Determine the (x, y) coordinate at the center of the cell enclosing the given text.  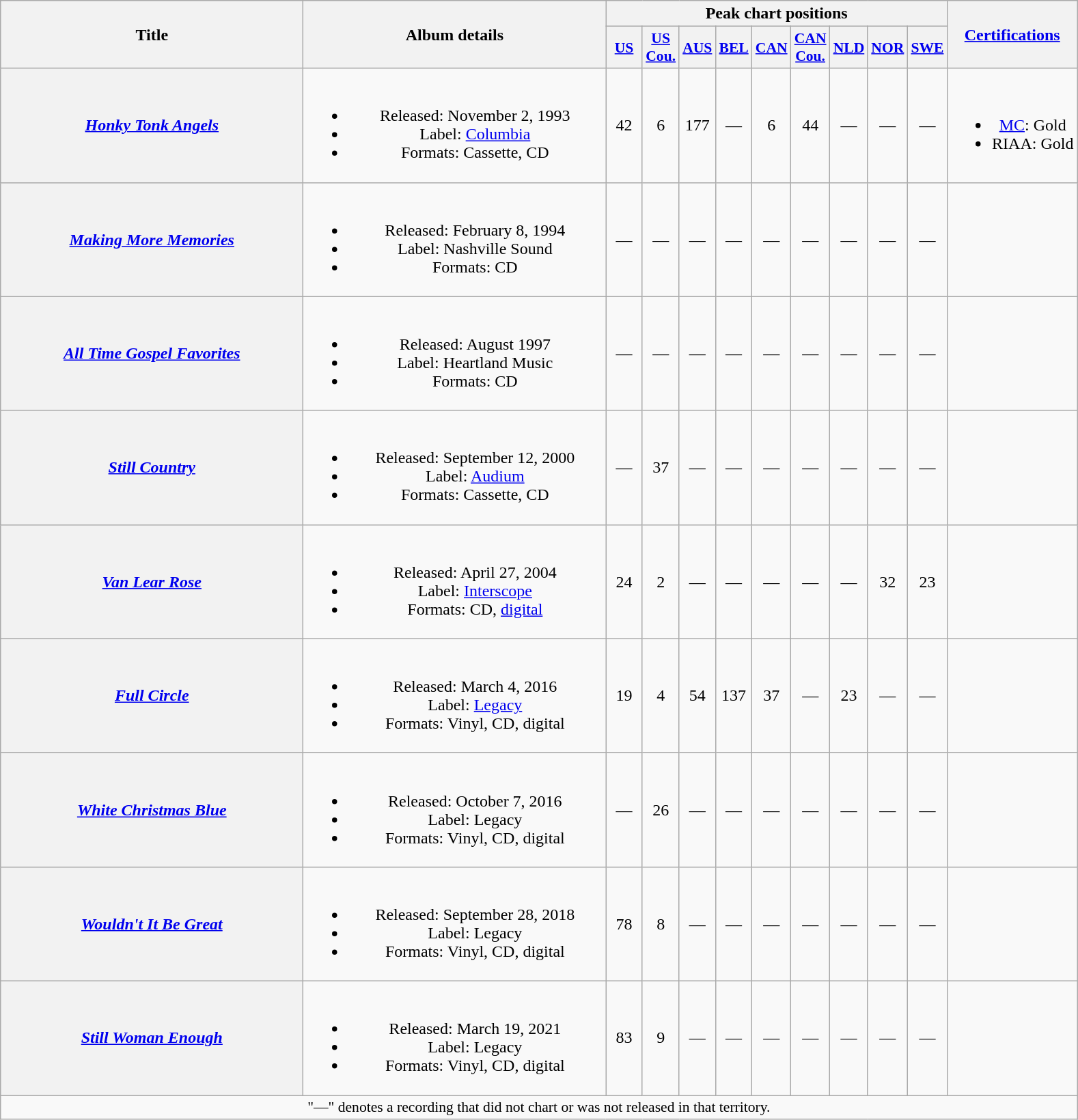
Title (152, 34)
MC: GoldRIAA: Gold (1012, 126)
32 (887, 582)
8 (661, 923)
Released: February 8, 1994Label: Nashville SoundFormats: CD (455, 239)
Released: September 28, 2018Label: LegacyFormats: Vinyl, CD, digital (455, 923)
137 (734, 695)
NLD (849, 48)
83 (624, 1038)
CANCou. (810, 48)
US (624, 48)
Album details (455, 34)
Full Circle (152, 695)
78 (624, 923)
Released: September 12, 2000Label: AudiumFormats: Cassette, CD (455, 467)
19 (624, 695)
Released: October 7, 2016Label: LegacyFormats: Vinyl, CD, digital (455, 810)
Still Country (152, 467)
44 (810, 126)
Certifications (1012, 34)
Still Woman Enough (152, 1038)
54 (697, 695)
White Christmas Blue (152, 810)
BEL (734, 48)
24 (624, 582)
CAN (772, 48)
Honky Tonk Angels (152, 126)
Released: March 19, 2021Label: LegacyFormats: Vinyl, CD, digital (455, 1038)
Wouldn't It Be Great (152, 923)
Released: April 27, 2004Label: InterscopeFormats: CD, digital (455, 582)
All Time Gospel Favorites (152, 354)
Peak chart positions (777, 14)
4 (661, 695)
Released: August 1997Label: Heartland MusicFormats: CD (455, 354)
42 (624, 126)
9 (661, 1038)
Released: March 4, 2016Label: LegacyFormats: Vinyl, CD, digital (455, 695)
"—" denotes a recording that did not chart or was not released in that territory. (539, 1108)
NOR (887, 48)
177 (697, 126)
26 (661, 810)
USCou. (661, 48)
Making More Memories (152, 239)
Van Lear Rose (152, 582)
SWE (927, 48)
AUS (697, 48)
2 (661, 582)
Released: November 2, 1993Label: ColumbiaFormats: Cassette, CD (455, 126)
